For the text-containing cell, return its midpoint in [X, Y] coordinate format. 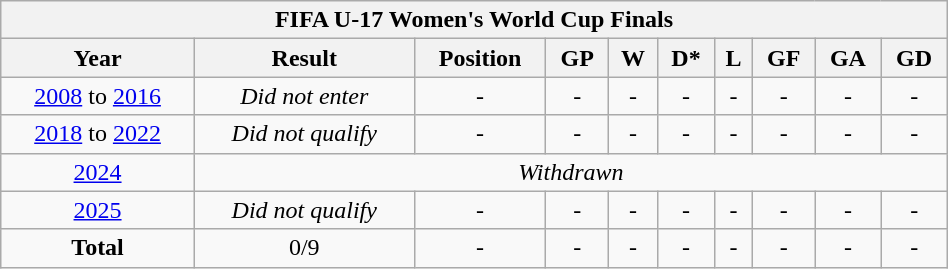
GP [577, 58]
D* [686, 58]
FIFA U-17 Women's World Cup Finals [474, 20]
GA [848, 58]
GD [914, 58]
0/9 [304, 248]
W [632, 58]
Position [480, 58]
Did not enter [304, 96]
2018 to 2022 [98, 134]
Total [98, 248]
2024 [98, 172]
Withdrawn [570, 172]
Year [98, 58]
Result [304, 58]
2008 to 2016 [98, 96]
2025 [98, 210]
GF [783, 58]
L [733, 58]
